Provide the (x, y) coordinate of the cell's center where the given text is located.  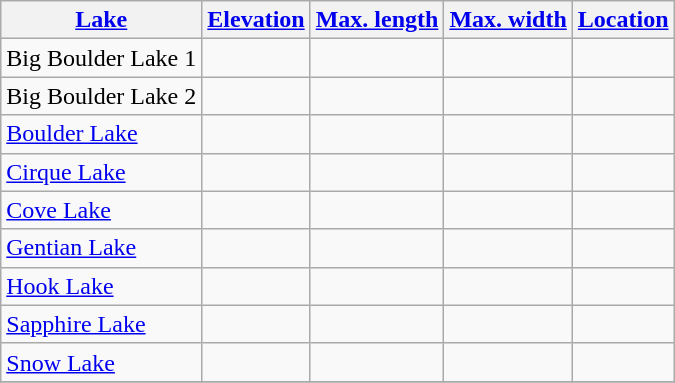
Boulder Lake (102, 134)
Big Boulder Lake 2 (102, 96)
Lake (102, 20)
Cove Lake (102, 210)
Gentian Lake (102, 248)
Max. width (508, 20)
Hook Lake (102, 286)
Location (623, 20)
Snow Lake (102, 362)
Big Boulder Lake 1 (102, 58)
Cirque Lake (102, 172)
Max. length (377, 20)
Elevation (256, 20)
Sapphire Lake (102, 324)
